Identify which cell holds the provided text, then report its [x, y] central coordinate. 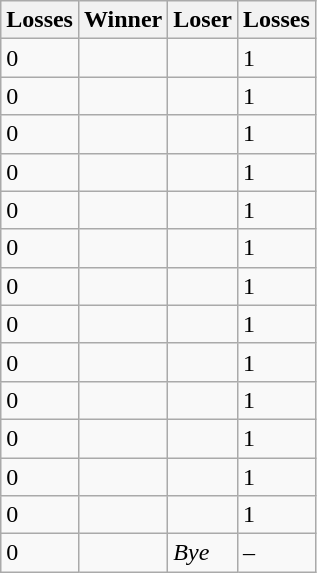
Loser [203, 20]
– [277, 553]
Bye [203, 553]
Winner [122, 20]
